Find where the given text appears and provide that cell's center as (x, y) coordinate. 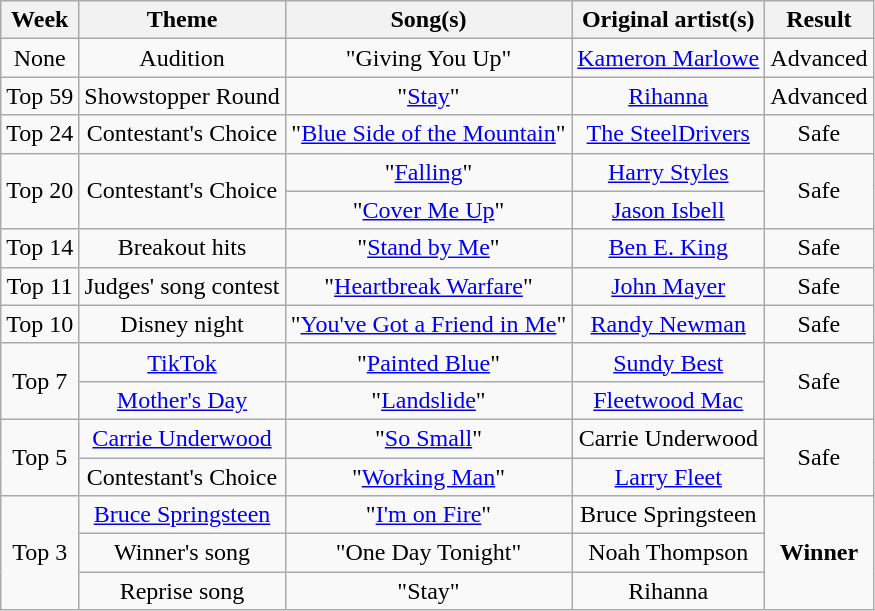
"Working Man" (428, 477)
Judges' song contest (182, 286)
"Painted Blue" (428, 362)
TikTok (182, 362)
Audition (182, 58)
Ben E. King (668, 248)
Harry Styles (668, 172)
Fleetwood Mac (668, 400)
The SteelDrivers (668, 134)
Winner (819, 553)
Top 11 (40, 286)
"I'm on Fire" (428, 515)
Top 59 (40, 96)
Kameron Marlowe (668, 58)
"You've Got a Friend in Me" (428, 324)
None (40, 58)
Result (819, 20)
Disney night (182, 324)
Breakout hits (182, 248)
"One Day Tonight" (428, 553)
Showstopper Round (182, 96)
"Cover Me Up" (428, 210)
John Mayer (668, 286)
Jason Isbell (668, 210)
Top 24 (40, 134)
Theme (182, 20)
"So Small" (428, 438)
Reprise song (182, 591)
"Landslide" (428, 400)
"Falling" (428, 172)
Top 3 (40, 553)
Mother's Day (182, 400)
Randy Newman (668, 324)
"Blue Side of the Mountain" (428, 134)
Top 14 (40, 248)
"Stand by Me" (428, 248)
Winner's song (182, 553)
Noah Thompson (668, 553)
Song(s) (428, 20)
"Giving You Up" (428, 58)
Sundy Best (668, 362)
Top 20 (40, 191)
Top 5 (40, 457)
"Heartbreak Warfare" (428, 286)
Week (40, 20)
Original artist(s) (668, 20)
Top 7 (40, 381)
Top 10 (40, 324)
Larry Fleet (668, 477)
